Provide the [x, y] coordinate of the cell's center where the given text is located.  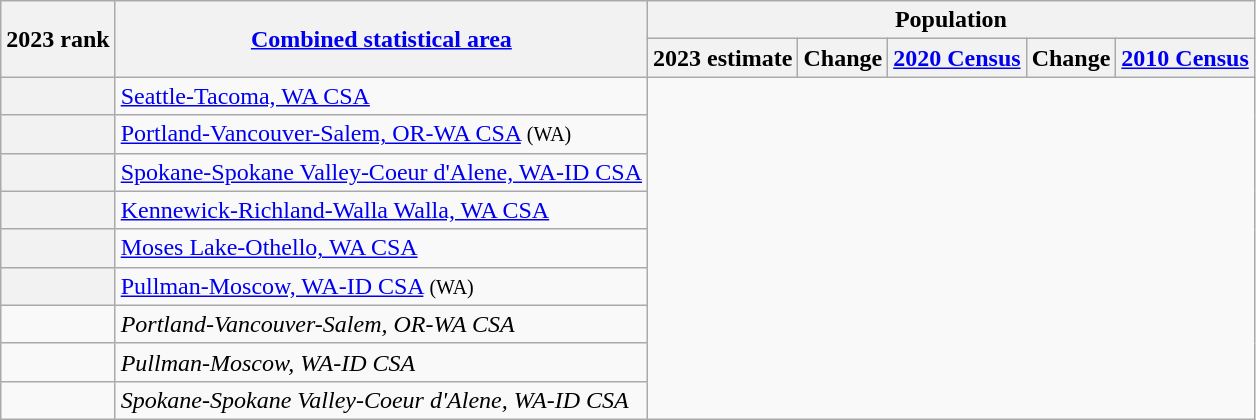
Pullman-Moscow, WA-ID CSA (WA) [381, 286]
Kennewick-Richland-Walla Walla, WA CSA [381, 210]
Seattle-Tacoma, WA CSA [381, 96]
Portland-Vancouver-Salem, OR-WA CSA (WA) [381, 134]
Combined statistical area [381, 39]
Population [952, 20]
2020 Census [957, 58]
2023 estimate [723, 58]
2023 rank [58, 39]
Portland-Vancouver-Salem, OR-WA CSA [381, 324]
Pullman-Moscow, WA-ID CSA [381, 362]
2010 Census [1185, 58]
Moses Lake-Othello, WA CSA [381, 248]
